Extract the [X, Y] coordinate from the center of the cell holding the provided text.  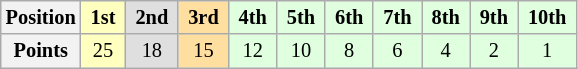
2 [494, 51]
3rd [203, 17]
15 [203, 51]
1st [104, 17]
8 [349, 51]
1 [547, 51]
2nd [152, 17]
4 [446, 51]
8th [446, 17]
4th [253, 17]
12 [253, 51]
10th [547, 17]
18 [152, 51]
9th [494, 17]
7th [397, 17]
6th [349, 17]
5th [301, 17]
6 [397, 51]
25 [104, 51]
Position [41, 17]
Points [41, 51]
10 [301, 51]
